For the text-containing cell, return its midpoint in [X, Y] coordinate format. 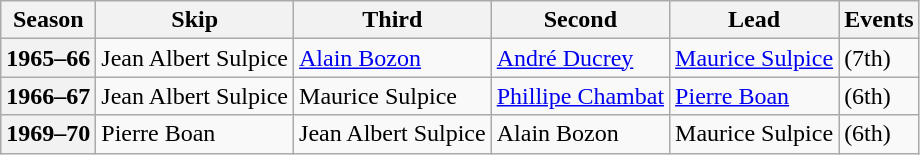
Skip [195, 20]
André Ducrey [580, 58]
Second [580, 20]
Phillipe Chambat [580, 96]
Season [48, 20]
1969–70 [48, 134]
Events [879, 20]
Third [393, 20]
1966–67 [48, 96]
(7th) [879, 58]
1965–66 [48, 58]
Lead [754, 20]
